Capture the cell that displays the provided text and extract its [x, y] central coordinate. 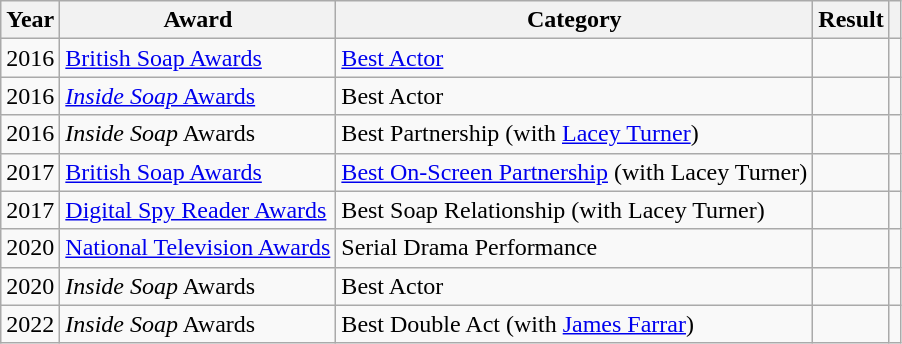
Award [198, 20]
Best Soap Relationship (with Lacey Turner) [574, 210]
Serial Drama Performance [574, 248]
Result [851, 20]
Best On-Screen Partnership (with Lacey Turner) [574, 172]
Digital Spy Reader Awards [198, 210]
Best Partnership (with Lacey Turner) [574, 134]
Year [30, 20]
Best Double Act (with James Farrar) [574, 324]
Category [574, 20]
National Television Awards [198, 248]
2022 [30, 324]
